Pinpoint the cell where the given text exists, returning its (X, Y) midpoint coordinate. 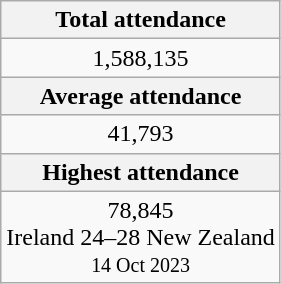
Highest attendance (141, 172)
1,588,135 (141, 58)
Average attendance (141, 96)
78,845 Ireland 24–28 New Zealand 14 Oct 2023 (141, 237)
41,793 (141, 134)
Total attendance (141, 20)
